Return [X, Y] of the center of cell containing provided text 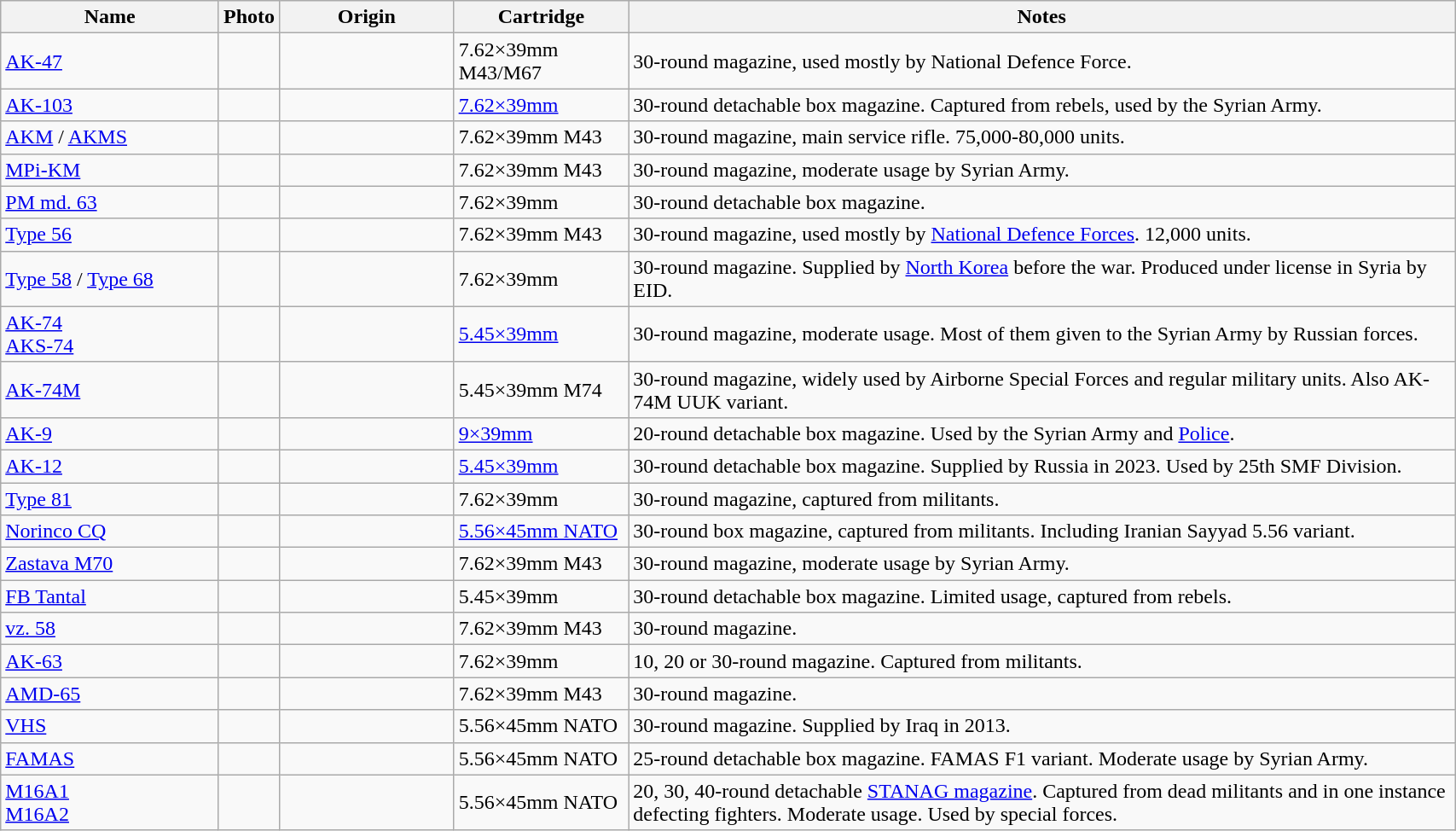
AKM / AKMS [110, 137]
FAMAS [110, 758]
30-round magazine. Supplied by North Korea before the war. Produced under license in Syria by EID. [1042, 278]
Photo [249, 17]
AK-9 [110, 433]
30-round detachable box magazine. Supplied by Russia in 2023. Used by 25th SMF Division. [1042, 466]
25-round detachable box magazine. FAMAS F1 variant. Moderate usage by Syrian Army. [1042, 758]
20-round detachable box magazine. Used by the Syrian Army and Police. [1042, 433]
Cartridge [541, 17]
vz. 58 [110, 629]
VHS [110, 726]
PM md. 63 [110, 202]
AMD-65 [110, 694]
Zastava M70 [110, 564]
30-round box magazine, captured from militants. Including Iranian Sayyad 5.56 variant. [1042, 532]
AK-74AKS-74 [110, 334]
30-round magazine, widely used by Airborne Special Forces and regular military units. Also AK-74M UUK variant. [1042, 389]
5.45×39mm M74 [541, 389]
AK-12 [110, 466]
30-round magazine, moderate usage. Most of them given to the Syrian Army by Russian forces. [1042, 334]
10, 20 or 30-round magazine. Captured from militants. [1042, 661]
AK-103 [110, 105]
Type 56 [110, 235]
30-round magazine, main service rifle. 75,000-80,000 units. [1042, 137]
Type 81 [110, 499]
Notes [1042, 17]
M16A1M16A2 [110, 802]
AK-74M [110, 389]
Name [110, 17]
30-round detachable box magazine. [1042, 202]
30-round detachable box magazine. Captured from rebels, used by the Syrian Army. [1042, 105]
MPi-KM [110, 170]
30-round detachable box magazine. Limited usage, captured from rebels. [1042, 596]
30-round magazine, used mostly by National Defence Force. [1042, 61]
AK-63 [110, 661]
Origin [367, 17]
7.62×39mm M43/M67 [541, 61]
30-round magazine, used mostly by National Defence Forces. 12,000 units. [1042, 235]
Norinco CQ [110, 532]
AK-47 [110, 61]
30-round magazine. Supplied by Iraq in 2013. [1042, 726]
Type 58 / Type 68 [110, 278]
30-round magazine, captured from militants. [1042, 499]
FB Tantal [110, 596]
9×39mm [541, 433]
